From the cell containing the given text, extract its center point as (X, Y) coordinate. 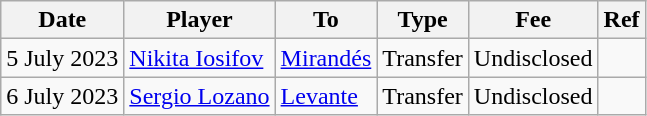
5 July 2023 (62, 58)
Type (423, 20)
Player (200, 20)
Ref (622, 20)
Sergio Lozano (200, 96)
Date (62, 20)
Levante (326, 96)
Nikita Iosifov (200, 58)
6 July 2023 (62, 96)
Fee (533, 20)
To (326, 20)
Mirandés (326, 58)
